Determine the [x, y] coordinate at the center of the cell enclosing the given text.  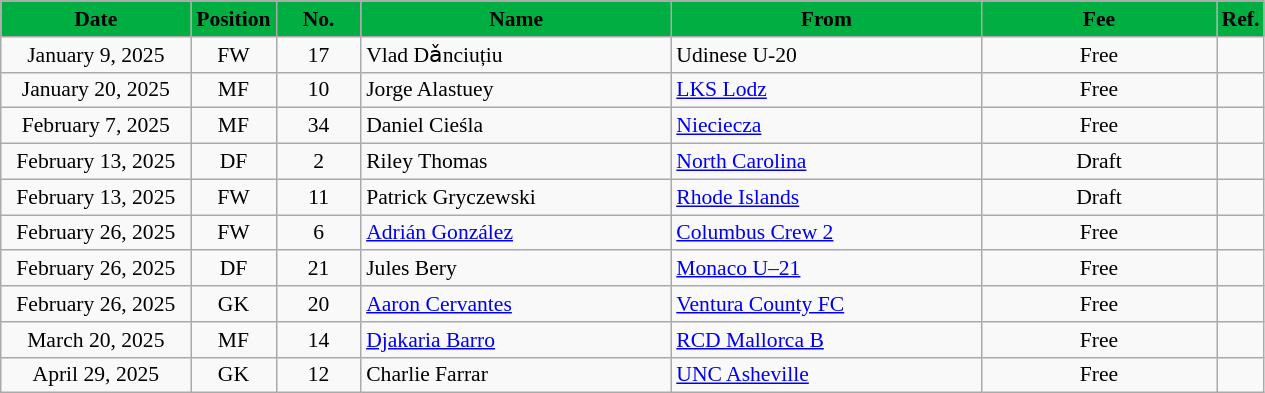
Udinese U-20 [826, 55]
Ref. [1240, 19]
6 [318, 233]
Fee [1098, 19]
LKS Lodz [826, 90]
Jules Bery [516, 269]
14 [318, 340]
Adrián González [516, 233]
Aaron Cervantes [516, 304]
Monaco U–21 [826, 269]
Jorge Alastuey [516, 90]
Riley Thomas [516, 162]
Rhode Islands [826, 197]
March 20, 2025 [96, 340]
20 [318, 304]
RCD Mallorca B [826, 340]
From [826, 19]
Name [516, 19]
Nieciecza [826, 126]
12 [318, 375]
Vlad Dǎnciuțiu [516, 55]
UNC Asheville [826, 375]
Columbus Crew 2 [826, 233]
34 [318, 126]
Position [234, 19]
Date [96, 19]
Djakaria Barro [516, 340]
Patrick Gryczewski [516, 197]
2 [318, 162]
11 [318, 197]
Ventura County FC [826, 304]
21 [318, 269]
No. [318, 19]
February 7, 2025 [96, 126]
Charlie Farrar [516, 375]
Daniel Cieśla [516, 126]
April 29, 2025 [96, 375]
North Carolina [826, 162]
10 [318, 90]
17 [318, 55]
January 20, 2025 [96, 90]
January 9, 2025 [96, 55]
